Scan for the cell matching the given text and deliver its (X, Y) coordinate at center. 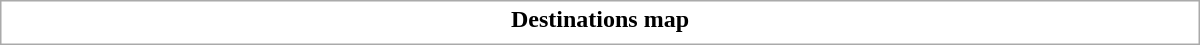
Destinations map (600, 19)
